Capture the cell that displays the provided text and extract its [x, y] central coordinate. 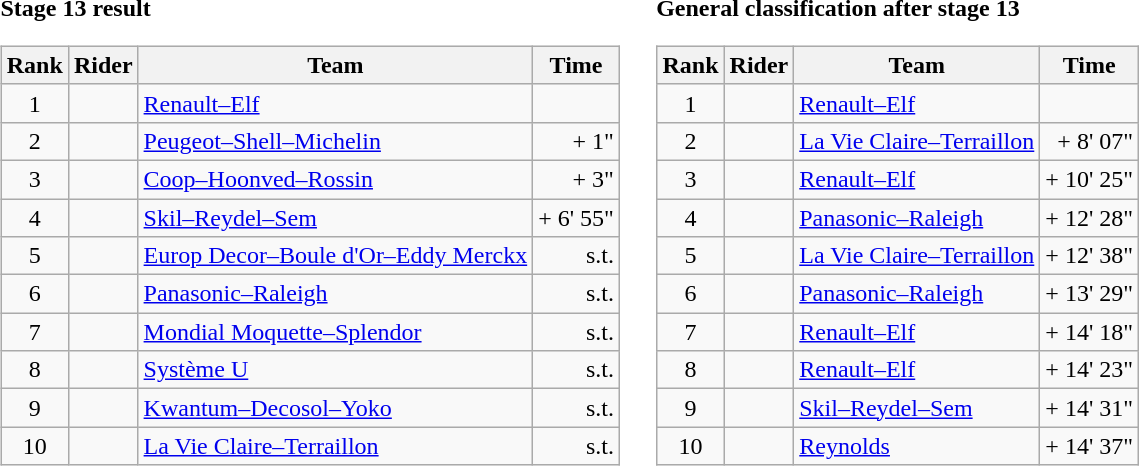
Coop–Hoonved–Rossin [336, 179]
+ 14' 18" [1090, 332]
+ 13' 29" [1090, 294]
+ 10' 25" [1090, 179]
+ 1" [576, 141]
Europ Decor–Boule d'Or–Eddy Merckx [336, 256]
+ 6' 55" [576, 217]
+ 14' 37" [1090, 446]
+ 3" [576, 179]
Mondial Moquette–Splendor [336, 332]
+ 8' 07" [1090, 141]
+ 12' 28" [1090, 217]
+ 12' 38" [1090, 256]
+ 14' 31" [1090, 408]
Peugeot–Shell–Michelin [336, 141]
+ 14' 23" [1090, 370]
Kwantum–Decosol–Yoko [336, 408]
Système U [336, 370]
Reynolds [917, 446]
